Search for the cell housing the specified text and yield its (x, y) center coordinate. 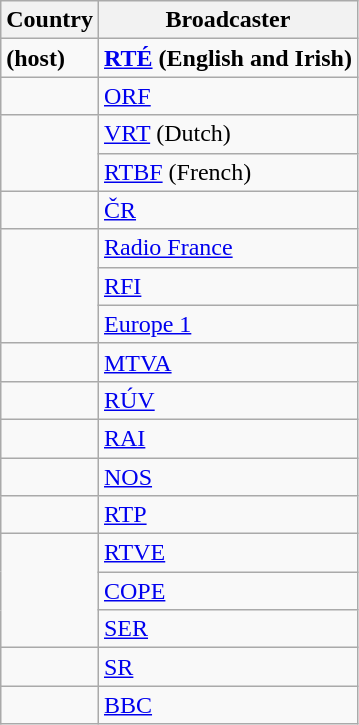
SR (228, 667)
RÚV (228, 400)
RTP (228, 515)
Europe 1 (228, 324)
RFI (228, 286)
RTÉ (English and Irish) (228, 58)
BBC (228, 705)
Country (50, 20)
ORF (228, 96)
RTVE (228, 553)
VRT (Dutch) (228, 134)
NOS (228, 477)
ČR (228, 210)
SER (228, 629)
MTVA (228, 362)
RAI (228, 438)
COPE (228, 591)
Broadcaster (228, 20)
RTBF (French) (228, 172)
Radio France (228, 248)
(host) (50, 58)
